Determine the [x, y] coordinate at the center of the cell enclosing the given text.  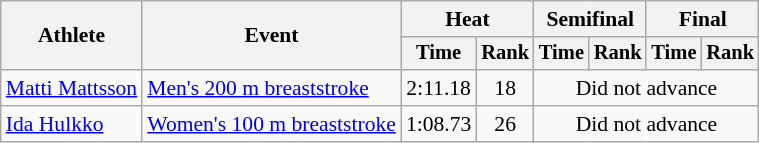
2:11.18 [438, 88]
Matti Mattsson [72, 88]
Semifinal [590, 19]
Women's 100 m breaststroke [272, 124]
Men's 200 m breaststroke [272, 88]
26 [505, 124]
1:08.73 [438, 124]
Ida Hulkko [72, 124]
18 [505, 88]
Heat [468, 19]
Final [702, 19]
Event [272, 36]
Athlete [72, 36]
